Output the [x, y] coordinate of the center of the cell containing the given text.  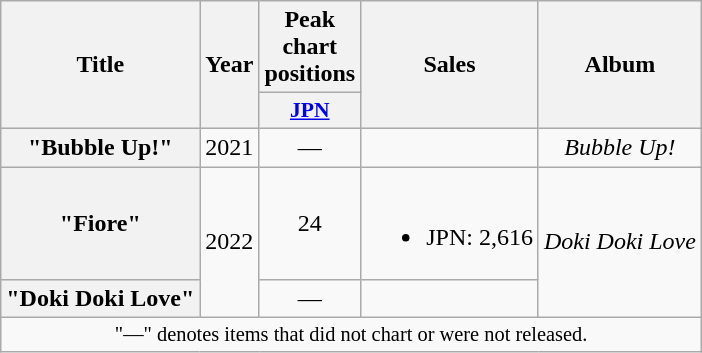
"Fiore" [100, 222]
2022 [230, 242]
Year [230, 65]
JPN [310, 111]
24 [310, 222]
"—" denotes items that did not chart or were not released. [352, 335]
Album [620, 65]
Sales [450, 65]
JPN: 2,616 [450, 222]
"Bubble Up!" [100, 147]
Peak chart positions [310, 47]
Title [100, 65]
Doki Doki Love [620, 242]
Bubble Up! [620, 147]
"Doki Doki Love" [100, 299]
2021 [230, 147]
